Determine the (x, y) coordinate at the center of the cell enclosing the given text.  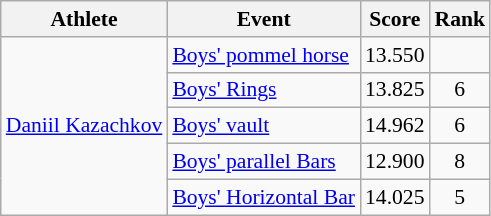
5 (460, 197)
14.025 (394, 197)
13.825 (394, 90)
Boys' Rings (264, 90)
Daniil Kazachkov (84, 126)
13.550 (394, 55)
Score (394, 19)
8 (460, 162)
Boys' pommel horse (264, 55)
12.900 (394, 162)
Rank (460, 19)
Event (264, 19)
Boys' parallel Bars (264, 162)
Athlete (84, 19)
14.962 (394, 126)
Boys' vault (264, 126)
Boys' Horizontal Bar (264, 197)
